From the cell containing the given text, extract its center point as (x, y) coordinate. 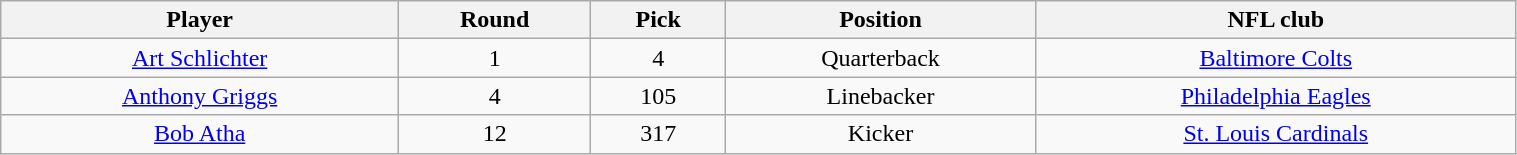
Anthony Griggs (200, 96)
Pick (658, 20)
Bob Atha (200, 134)
Art Schlichter (200, 58)
Quarterback (881, 58)
317 (658, 134)
NFL club (1276, 20)
Philadelphia Eagles (1276, 96)
Baltimore Colts (1276, 58)
Position (881, 20)
St. Louis Cardinals (1276, 134)
Linebacker (881, 96)
Player (200, 20)
12 (495, 134)
1 (495, 58)
Round (495, 20)
105 (658, 96)
Kicker (881, 134)
